Search for the cell housing the specified text and yield its [x, y] center coordinate. 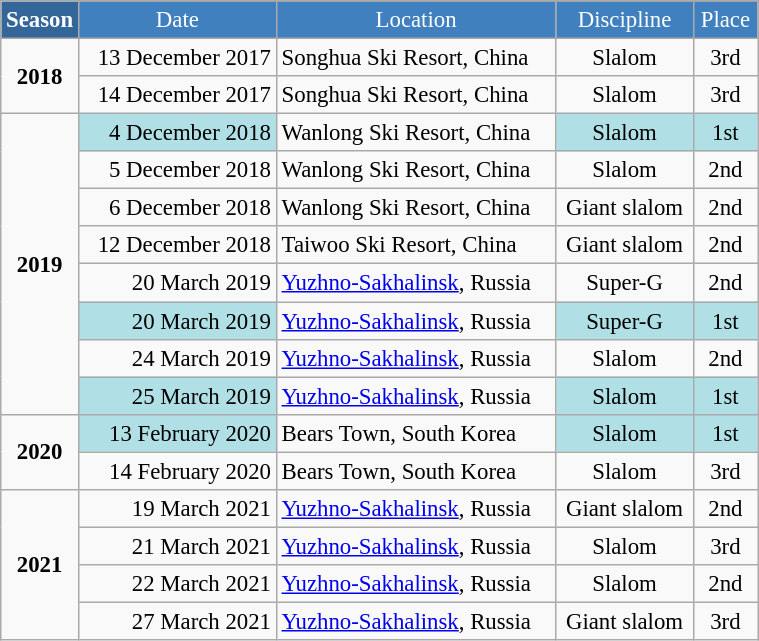
2021 [40, 565]
14 February 2020 [177, 471]
13 December 2017 [177, 58]
22 March 2021 [177, 584]
2018 [40, 76]
Taiwoo Ski Resort, China [416, 245]
Place [725, 20]
25 March 2019 [177, 396]
27 March 2021 [177, 621]
Date [177, 20]
21 March 2021 [177, 546]
4 December 2018 [177, 133]
5 December 2018 [177, 170]
2019 [40, 264]
12 December 2018 [177, 245]
Season [40, 20]
Discipline [624, 20]
13 February 2020 [177, 433]
24 March 2019 [177, 358]
14 December 2017 [177, 95]
6 December 2018 [177, 208]
2020 [40, 452]
Location [416, 20]
19 March 2021 [177, 509]
